Capture the cell that displays the provided text and extract its [X, Y] central coordinate. 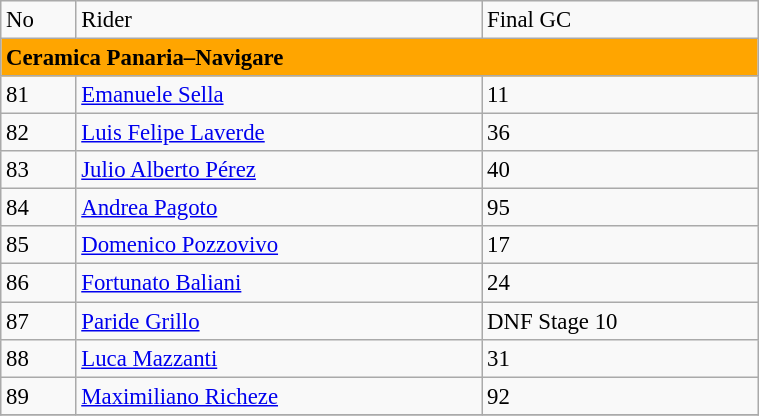
Maximiliano Richeze [279, 396]
86 [38, 283]
Paride Grillo [279, 321]
92 [620, 396]
Domenico Pozzovivo [279, 245]
81 [38, 95]
36 [620, 133]
84 [38, 208]
Fortunato Baliani [279, 283]
11 [620, 95]
Final GC [620, 20]
40 [620, 170]
Luca Mazzanti [279, 358]
DNF Stage 10 [620, 321]
Rider [279, 20]
89 [38, 396]
87 [38, 321]
24 [620, 283]
17 [620, 245]
Ceramica Panaria–Navigare [380, 58]
83 [38, 170]
No [38, 20]
85 [38, 245]
82 [38, 133]
31 [620, 358]
Emanuele Sella [279, 95]
Julio Alberto Pérez [279, 170]
88 [38, 358]
95 [620, 208]
Luis Felipe Laverde [279, 133]
Andrea Pagoto [279, 208]
